Detect which cell encompasses the target text, then output its (x, y) center coordinate. 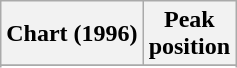
Chart (1996) (72, 34)
Peakposition (189, 34)
